Detect which cell encompasses the target text, then output its [X, Y] center coordinate. 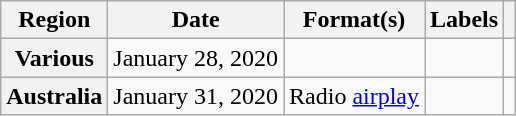
Labels [464, 20]
Various [54, 58]
January 31, 2020 [196, 96]
Date [196, 20]
Format(s) [354, 20]
Australia [54, 96]
January 28, 2020 [196, 58]
Radio airplay [354, 96]
Region [54, 20]
